Extract the (x, y) coordinate from the center of the cell holding the provided text.  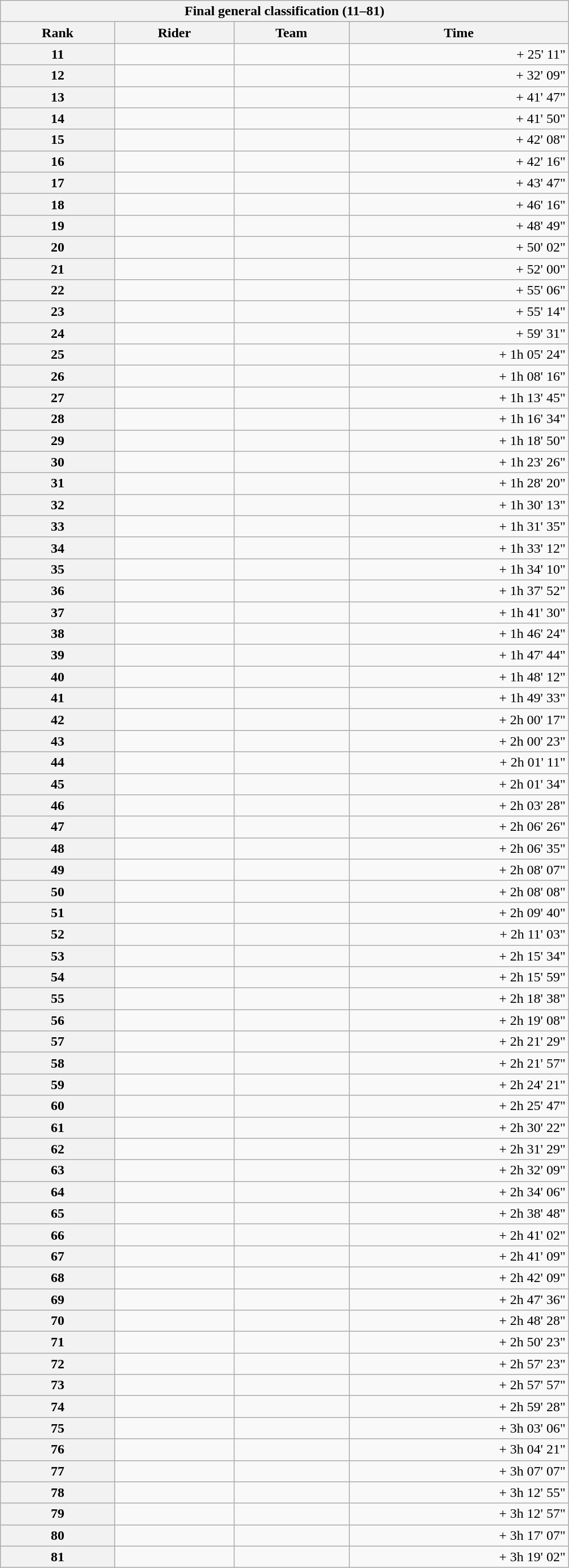
43 (58, 741)
58 (58, 1063)
+ 2h 41' 09" (458, 1256)
+ 2h 15' 34" (458, 956)
33 (58, 526)
+ 2h 24' 21" (458, 1085)
55 (58, 999)
+ 1h 13' 45" (458, 398)
+ 50' 02" (458, 247)
+ 2h 47' 36" (458, 1299)
73 (58, 1385)
50 (58, 891)
52 (58, 934)
+ 1h 46' 24" (458, 634)
25 (58, 355)
+ 2h 15' 59" (458, 977)
62 (58, 1149)
54 (58, 977)
Final general classification (11–81) (284, 11)
32 (58, 505)
63 (58, 1170)
49 (58, 870)
+ 2h 59' 28" (458, 1407)
+ 2h 42' 09" (458, 1278)
13 (58, 97)
Team (291, 33)
69 (58, 1299)
27 (58, 398)
+ 2h 31' 29" (458, 1149)
60 (58, 1106)
+ 55' 06" (458, 290)
+ 2h 18' 38" (458, 999)
79 (58, 1514)
+ 2h 50' 23" (458, 1342)
71 (58, 1342)
+ 2h 00' 17" (458, 720)
39 (58, 655)
+ 52' 00" (458, 269)
+ 1h 23' 26" (458, 462)
53 (58, 956)
22 (58, 290)
+ 2h 06' 35" (458, 848)
30 (58, 462)
+ 1h 30' 13" (458, 505)
+ 2h 48' 28" (458, 1321)
64 (58, 1192)
+ 1h 34' 10" (458, 569)
Rank (58, 33)
+ 43' 47" (458, 183)
+ 3h 07' 07" (458, 1471)
77 (58, 1471)
17 (58, 183)
28 (58, 419)
80 (58, 1535)
+ 2h 25' 47" (458, 1106)
+ 3h 12' 57" (458, 1514)
46 (58, 805)
+ 42' 16" (458, 161)
+ 32' 09" (458, 76)
26 (58, 376)
34 (58, 548)
+ 1h 28' 20" (458, 483)
+ 2h 01' 34" (458, 784)
36 (58, 591)
+ 2h 03' 28" (458, 805)
23 (58, 312)
76 (58, 1450)
+ 2h 41' 02" (458, 1235)
47 (58, 827)
72 (58, 1364)
+ 2h 08' 07" (458, 870)
59 (58, 1085)
+ 1h 48' 12" (458, 677)
81 (58, 1557)
35 (58, 569)
+ 1h 16' 34" (458, 419)
+ 1h 08' 16" (458, 376)
45 (58, 784)
+ 1h 05' 24" (458, 355)
12 (58, 76)
21 (58, 269)
+ 1h 18' 50" (458, 441)
+ 2h 32' 09" (458, 1170)
+ 2h 00' 23" (458, 741)
20 (58, 247)
74 (58, 1407)
+ 1h 47' 44" (458, 655)
40 (58, 677)
+ 3h 19' 02" (458, 1557)
+ 2h 19' 08" (458, 1020)
Rider (174, 33)
44 (58, 763)
57 (58, 1042)
+ 2h 21' 29" (458, 1042)
31 (58, 483)
+ 3h 12' 55" (458, 1492)
75 (58, 1428)
38 (58, 634)
+ 59' 31" (458, 333)
42 (58, 720)
29 (58, 441)
+ 2h 01' 11" (458, 763)
+ 2h 30' 22" (458, 1127)
+ 2h 06' 26" (458, 827)
+ 41' 47" (458, 97)
66 (58, 1235)
+ 48' 49" (458, 226)
67 (58, 1256)
+ 1h 31' 35" (458, 526)
+ 25' 11" (458, 54)
14 (58, 118)
16 (58, 161)
70 (58, 1321)
+ 1h 41' 30" (458, 612)
+ 1h 37' 52" (458, 591)
+ 2h 09' 40" (458, 913)
78 (58, 1492)
+ 3h 17' 07" (458, 1535)
+ 2h 08' 08" (458, 891)
+ 41' 50" (458, 118)
51 (58, 913)
Time (458, 33)
+ 2h 34' 06" (458, 1192)
37 (58, 612)
61 (58, 1127)
18 (58, 204)
24 (58, 333)
+ 3h 04' 21" (458, 1450)
+ 2h 38' 48" (458, 1213)
19 (58, 226)
41 (58, 698)
11 (58, 54)
+ 1h 33' 12" (458, 548)
+ 46' 16" (458, 204)
65 (58, 1213)
+ 1h 49' 33" (458, 698)
+ 2h 57' 23" (458, 1364)
+ 2h 57' 57" (458, 1385)
48 (58, 848)
56 (58, 1020)
+ 2h 11' 03" (458, 934)
+ 42' 08" (458, 140)
68 (58, 1278)
+ 2h 21' 57" (458, 1063)
15 (58, 140)
+ 3h 03' 06" (458, 1428)
+ 55' 14" (458, 312)
